Search for the cell housing the specified text and yield its (X, Y) center coordinate. 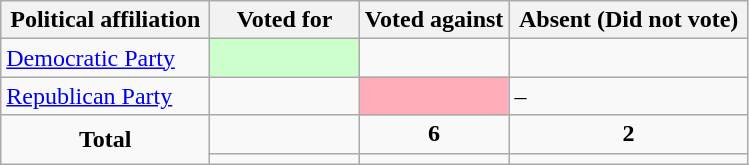
– (629, 96)
Absent (Did not vote) (629, 20)
Political affiliation (106, 20)
Total (106, 140)
Voted for (285, 20)
Voted against (434, 20)
6 (434, 134)
2 (629, 134)
Democratic Party (106, 58)
Republican Party (106, 96)
